Capture the cell that displays the provided text and extract its [x, y] central coordinate. 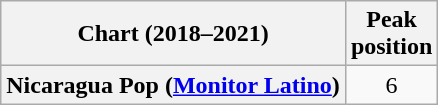
Peakposition [391, 34]
Chart (2018–2021) [174, 34]
Nicaragua Pop (Monitor Latino) [174, 85]
6 [391, 85]
